Scan for the cell matching the given text and deliver its [x, y] coordinate at center. 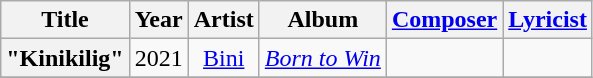
Bini [224, 58]
Year [158, 20]
Title [65, 20]
Lyricist [548, 20]
2021 [158, 58]
Artist [224, 20]
Composer [444, 20]
Born to Win [322, 58]
Album [322, 20]
"Kinikilig" [65, 58]
